Search for the cell housing the specified text and yield its [x, y] center coordinate. 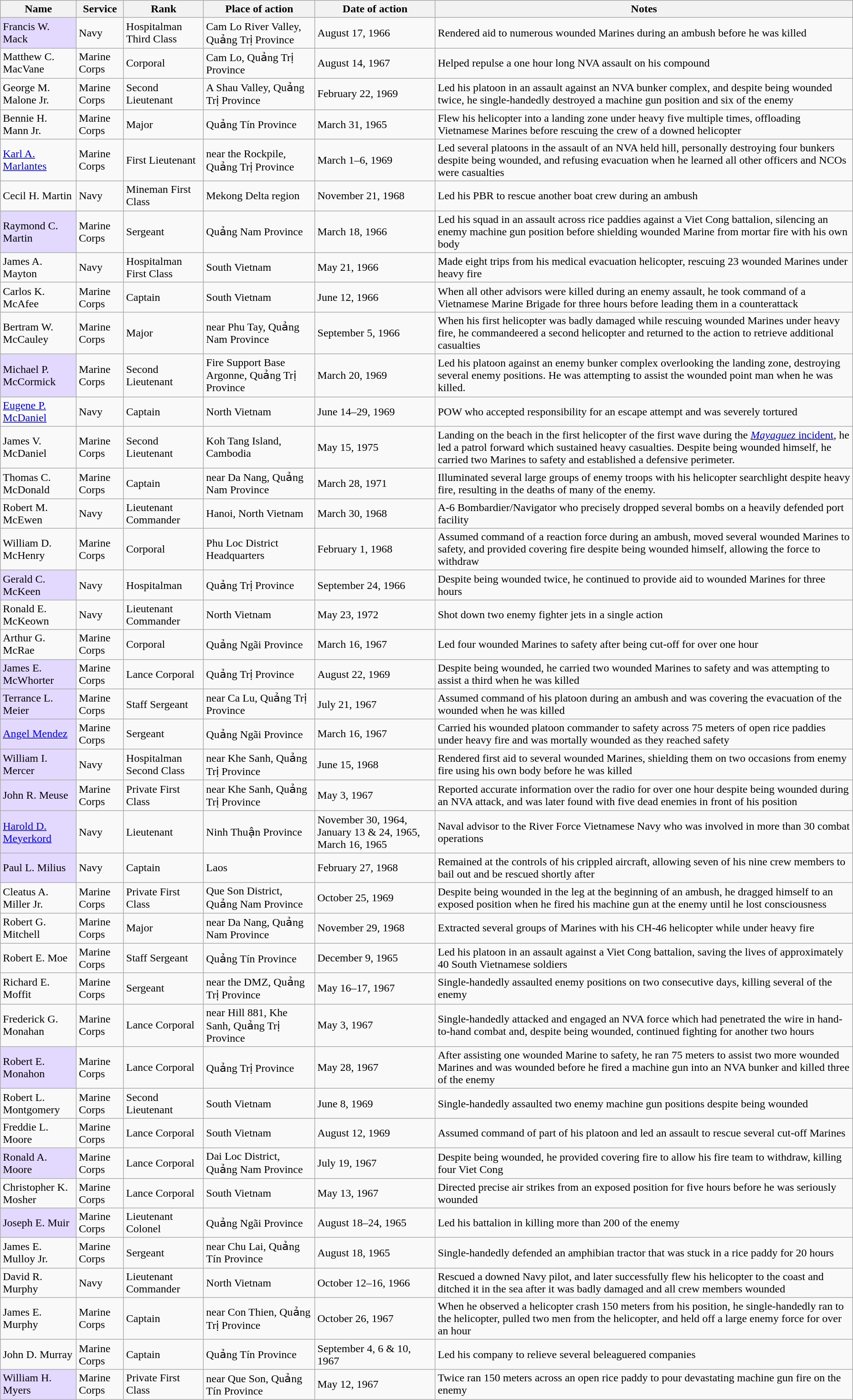
near the Rockpile, Quảng Trị Province [259, 160]
Fire Support Base Argonne, Quảng Trị Province [259, 375]
September 24, 1966 [375, 585]
March 31, 1965 [375, 124]
August 14, 1967 [375, 63]
Date of action [375, 9]
Quảng Nam Province [259, 232]
Single-handedly assaulted enemy positions on two consecutive days, killing several of the enemy [644, 988]
Hospitalman Second Class [164, 765]
Francis W. Mack [38, 33]
June 14–29, 1969 [375, 411]
Assumed command of part of his platoon and led an assault to rescue several cut-off Marines [644, 1133]
Robert M. McEwen [38, 513]
May 28, 1967 [375, 1068]
March 30, 1968 [375, 513]
Cam Lo, Quảng Trị Province [259, 63]
Carlos K. McAfee [38, 297]
near Hill 881, Khe Sanh, Quảng Trị Province [259, 1025]
near Con Thien, Quảng Trị Province [259, 1318]
Frederick G. Monahan [38, 1025]
Remained at the controls of his crippled aircraft, allowing seven of his nine crew members to bail out and be rescued shortly after [644, 868]
Ronald E. McKeown [38, 615]
March 28, 1971 [375, 483]
Ronald A. Moore [38, 1163]
Mekong Delta region [259, 196]
Lieutenant [164, 832]
Eugene P. McDaniel [38, 411]
A-6 Bombardier/Navigator who precisely dropped several bombs on a heavily defended port facility [644, 513]
POW who accepted responsibility for an escape attempt and was severely tortured [644, 411]
Paul L. Milius [38, 868]
James A. Mayton [38, 267]
Notes [644, 9]
Freddie L. Moore [38, 1133]
May 12, 1967 [375, 1384]
June 8, 1969 [375, 1103]
near Que Son, Quảng Tín Province [259, 1384]
August 17, 1966 [375, 33]
Bertram W. McCauley [38, 333]
May 13, 1967 [375, 1193]
Richard E. Moffit [38, 988]
Service [100, 9]
Christopher K. Mosher [38, 1193]
Koh Tang Island, Cambodia [259, 447]
Terrance L. Meier [38, 704]
September 4, 6 & 10, 1967 [375, 1354]
Led his platoon in an assault against a Viet Cong battalion, saving the lives of approximately 40 South Vietnamese soldiers [644, 958]
Bennie H. Mann Jr. [38, 124]
Helped repulse a one hour long NVA assault on his compound [644, 63]
Lieutenant Colonel [164, 1223]
October 25, 1969 [375, 898]
Rank [164, 9]
First Lieutenant [164, 160]
June 12, 1966 [375, 297]
Hanoi, North Vietnam [259, 513]
David R. Murphy [38, 1283]
Matthew C. MacVane [38, 63]
William H. Myers [38, 1384]
Despite being wounded, he carried two wounded Marines to safety and was attempting to assist a third when he was killed [644, 674]
Place of action [259, 9]
Karl A. Marlantes [38, 160]
Harold D. Meyerkord [38, 832]
February 27, 1968 [375, 868]
May 21, 1966 [375, 267]
Illuminated several large groups of enemy troops with his helicopter searchlight despite heavy fire, resulting in the deaths of many of the enemy. [644, 483]
Hospitalman First Class [164, 267]
March 1–6, 1969 [375, 160]
August 22, 1969 [375, 674]
A Shau Valley, Quảng Trị Province [259, 94]
Gerald C. McKeen [38, 585]
November 29, 1968 [375, 928]
November 21, 1968 [375, 196]
Despite being wounded, he provided covering fire to allow his fire team to withdraw, killing four Viet Cong [644, 1163]
Raymond C. Martin [38, 232]
Laos [259, 868]
August 18–24, 1965 [375, 1223]
March 18, 1966 [375, 232]
Naval advisor to the River Force Vietnamese Navy who was involved in more than 30 combat operations [644, 832]
May 15, 1975 [375, 447]
James E. Murphy [38, 1318]
Extracted several groups of Marines with his CH-46 helicopter while under heavy fire [644, 928]
Michael P. McCormick [38, 375]
near the DMZ, Quảng Trị Province [259, 988]
Ninh Thuận Province [259, 832]
near Chu Lai, Quảng Tín Province [259, 1253]
Rendered first aid to several wounded Marines, shielding them on two occasions from enemy fire using his own body before he was killed [644, 765]
October 12–16, 1966 [375, 1283]
Assumed command of his platoon during an ambush and was covering the evacuation of the wounded when he was killed [644, 704]
George M. Malone Jr. [38, 94]
December 9, 1965 [375, 958]
Rendered aid to numerous wounded Marines during an ambush before he was killed [644, 33]
Made eight trips from his medical evacuation helicopter, rescuing 23 wounded Marines under heavy fire [644, 267]
November 30, 1964, January 13 & 24, 1965, March 16, 1965 [375, 832]
Hospitalman [164, 585]
Name [38, 9]
October 26, 1967 [375, 1318]
Directed precise air strikes from an exposed position for five hours before he was seriously wounded [644, 1193]
Thomas C. McDonald [38, 483]
Robert L. Montgomery [38, 1103]
James E. McWhorter [38, 674]
Arthur G. McRae [38, 645]
Joseph E. Muir [38, 1223]
Twice ran 150 meters across an open rice paddy to pour devastating machine gun fire on the enemy [644, 1384]
February 22, 1969 [375, 94]
Dai Loc District, Quảng Nam Province [259, 1163]
Led his battalion in killing more than 200 of the enemy [644, 1223]
July 19, 1967 [375, 1163]
James V. McDaniel [38, 447]
Single-handedly assaulted two enemy machine gun positions despite being wounded [644, 1103]
August 12, 1969 [375, 1133]
Single-handedly defended an amphibian tractor that was stuck in a rice paddy for 20 hours [644, 1253]
Cecil H. Martin [38, 196]
Cam Lo River Valley, Quảng Trị Province [259, 33]
August 18, 1965 [375, 1253]
William I. Mercer [38, 765]
near Phu Tay, Quảng Nam Province [259, 333]
September 5, 1966 [375, 333]
Robert G. Mitchell [38, 928]
Cleatus A. Miller Jr. [38, 898]
Led four wounded Marines to safety after being cut-off for over one hour [644, 645]
Robert E. Moe [38, 958]
Mineman First Class [164, 196]
John R. Meuse [38, 796]
Que Son District, Quảng Nam Province [259, 898]
July 21, 1967 [375, 704]
May 16–17, 1967 [375, 988]
Despite being wounded twice, he continued to provide aid to wounded Marines for three hours [644, 585]
June 15, 1968 [375, 765]
William D. McHenry [38, 549]
May 23, 1972 [375, 615]
James E. Mulloy Jr. [38, 1253]
John D. Murray [38, 1354]
March 20, 1969 [375, 375]
Led his company to relieve several beleaguered companies [644, 1354]
Led his PBR to rescue another boat crew during an ambush [644, 196]
Hospitalman Third Class [164, 33]
February 1, 1968 [375, 549]
near Ca Lu, Quảng Trị Province [259, 704]
Angel Mendez [38, 734]
Shot down two enemy fighter jets in a single action [644, 615]
Phu Loc District Headquarters [259, 549]
Robert E. Monahon [38, 1068]
